Output the [x, y] coordinate of the center of the cell containing the given text.  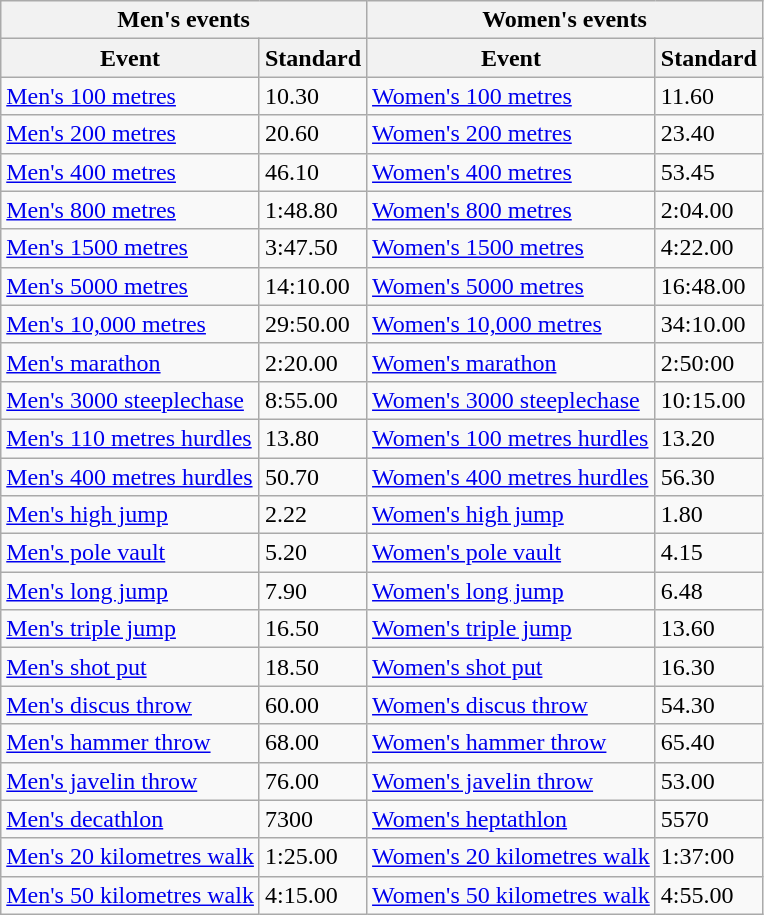
4:55.00 [708, 895]
18.50 [312, 667]
56.30 [708, 477]
Women's hammer throw [512, 743]
8:55.00 [312, 400]
20.60 [312, 134]
Men's marathon [130, 362]
13.80 [312, 438]
Men's events [184, 20]
Men's long jump [130, 591]
4:15.00 [312, 895]
16.50 [312, 629]
6.48 [708, 591]
3:47.50 [312, 248]
65.40 [708, 743]
Men's 1500 metres [130, 248]
Men's 110 metres hurdles [130, 438]
Women's 5000 metres [512, 286]
Men's hammer throw [130, 743]
Men's 800 metres [130, 210]
Men's 400 metres hurdles [130, 477]
4.15 [708, 553]
7300 [312, 819]
Women's 100 metres hurdles [512, 438]
34:10.00 [708, 324]
1:37:00 [708, 857]
Women's 400 metres hurdles [512, 477]
Men's 200 metres [130, 134]
23.40 [708, 134]
13.20 [708, 438]
1.80 [708, 515]
10.30 [312, 96]
Women's high jump [512, 515]
Women's shot put [512, 667]
53.00 [708, 781]
Men's 5000 metres [130, 286]
16.30 [708, 667]
Men's decathlon [130, 819]
5570 [708, 819]
46.10 [312, 172]
Men's javelin throw [130, 781]
Women's heptathlon [512, 819]
Men's shot put [130, 667]
7.90 [312, 591]
Women's 800 metres [512, 210]
68.00 [312, 743]
11.60 [708, 96]
54.30 [708, 705]
Women's 10,000 metres [512, 324]
Men's discus throw [130, 705]
13.60 [708, 629]
2:50:00 [708, 362]
Men's 3000 steeplechase [130, 400]
10:15.00 [708, 400]
Women's pole vault [512, 553]
14:10.00 [312, 286]
Women's 400 metres [512, 172]
50.70 [312, 477]
Men's 50 kilometres walk [130, 895]
Women's events [565, 20]
5.20 [312, 553]
Men's 400 metres [130, 172]
Women's 50 kilometres walk [512, 895]
53.45 [708, 172]
Women's 20 kilometres walk [512, 857]
2:20.00 [312, 362]
Women's 200 metres [512, 134]
2:04.00 [708, 210]
Men's 10,000 metres [130, 324]
Men's triple jump [130, 629]
Women's long jump [512, 591]
Women's 100 metres [512, 96]
4:22.00 [708, 248]
Women's 1500 metres [512, 248]
Men's high jump [130, 515]
Women's javelin throw [512, 781]
2.22 [312, 515]
Men's 100 metres [130, 96]
60.00 [312, 705]
Men's 20 kilometres walk [130, 857]
76.00 [312, 781]
16:48.00 [708, 286]
1:48.80 [312, 210]
Men's pole vault [130, 553]
Women's triple jump [512, 629]
Women's 3000 steeplechase [512, 400]
1:25.00 [312, 857]
29:50.00 [312, 324]
Women's discus throw [512, 705]
Women's marathon [512, 362]
